Extract the (x, y) coordinate from the center of the cell holding the provided text.  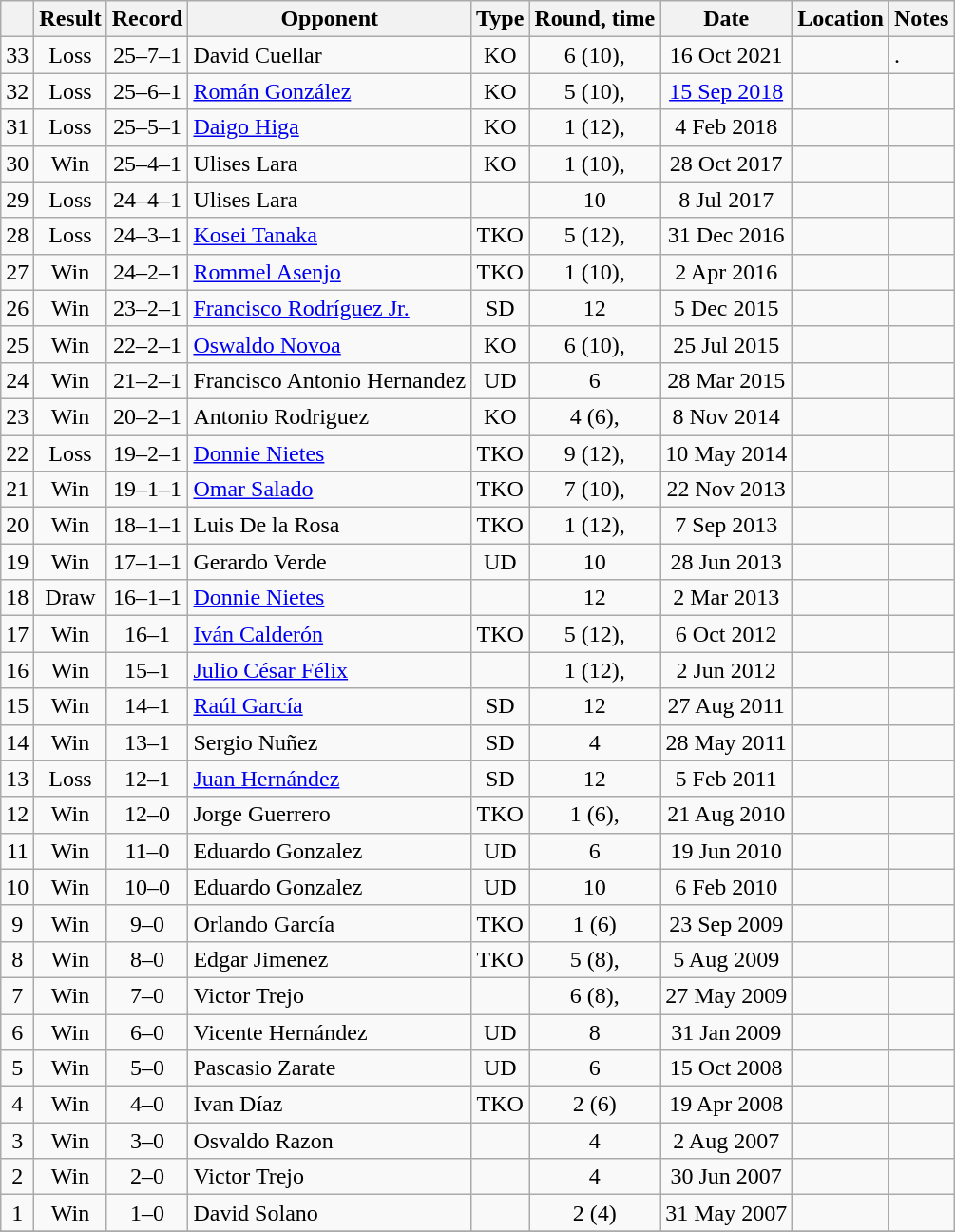
Osvaldo Razon (330, 1141)
1 (17, 1213)
Iván Calderón (330, 634)
Luis De la Rosa (330, 526)
9–0 (147, 923)
18 (17, 598)
5 (8), (595, 959)
31 May 2007 (726, 1213)
27 (17, 272)
23 (17, 416)
2 (4) (595, 1213)
10 May 2014 (726, 453)
33 (17, 55)
30 (17, 164)
17–1–1 (147, 562)
. (921, 55)
25–6–1 (147, 91)
2–0 (147, 1177)
2 Jun 2012 (726, 670)
Jorge Guerrero (330, 815)
19–1–1 (147, 490)
1 (6) (595, 923)
27 May 2009 (726, 995)
Daigo Higa (330, 127)
4 Feb 2018 (726, 127)
2 (6) (595, 1105)
24–3–1 (147, 236)
15 Sep 2018 (726, 91)
Román González (330, 91)
28 Mar 2015 (726, 380)
7 Sep 2013 (726, 526)
Notes (921, 19)
Type (500, 19)
24 (17, 380)
31 (17, 127)
16–1–1 (147, 598)
14 (17, 742)
16 Oct 2021 (726, 55)
19–2–1 (147, 453)
23–2–1 (147, 308)
7–0 (147, 995)
8–0 (147, 959)
Juan Hernández (330, 779)
25–4–1 (147, 164)
2 Mar 2013 (726, 598)
Result (70, 19)
Edgar Jimenez (330, 959)
23 Sep 2009 (726, 923)
25 Jul 2015 (726, 344)
15 (17, 706)
5 Feb 2011 (726, 779)
24–2–1 (147, 272)
3 (17, 1141)
Oswaldo Novoa (330, 344)
31 Dec 2016 (726, 236)
8 Nov 2014 (726, 416)
6 Oct 2012 (726, 634)
16 (17, 670)
1–0 (147, 1213)
31 Jan 2009 (726, 1031)
Rommel Asenjo (330, 272)
12–0 (147, 815)
21 (17, 490)
20–2–1 (147, 416)
25–5–1 (147, 127)
3–0 (147, 1141)
6 (8), (595, 995)
Record (147, 19)
5 (10), (595, 91)
17 (17, 634)
Julio César Félix (330, 670)
Francisco Antonio Hernandez (330, 380)
28 May 2011 (726, 742)
13 (17, 779)
26 (17, 308)
22 (17, 453)
12–1 (147, 779)
30 Jun 2007 (726, 1177)
21 Aug 2010 (726, 815)
13–1 (147, 742)
Vicente Hernández (330, 1031)
Ivan Díaz (330, 1105)
Francisco Rodríguez Jr. (330, 308)
14–1 (147, 706)
1 (6), (595, 815)
19 Apr 2008 (726, 1105)
19 (17, 562)
Orlando García (330, 923)
5–0 (147, 1068)
Gerardo Verde (330, 562)
Omar Salado (330, 490)
11 (17, 851)
6 Feb 2010 (726, 887)
8 Jul 2017 (726, 200)
Draw (70, 598)
11–0 (147, 851)
9 (12), (595, 453)
25 (17, 344)
2 (17, 1177)
6–0 (147, 1031)
29 (17, 200)
22 Nov 2013 (726, 490)
18–1–1 (147, 526)
2 Aug 2007 (726, 1141)
25–7–1 (147, 55)
20 (17, 526)
32 (17, 91)
Raúl García (330, 706)
24–4–1 (147, 200)
Round, time (595, 19)
5 Dec 2015 (726, 308)
28 Jun 2013 (726, 562)
19 Jun 2010 (726, 851)
4 (6), (595, 416)
7 (10), (595, 490)
Date (726, 19)
David Solano (330, 1213)
Antonio Rodriguez (330, 416)
7 (17, 995)
2 Apr 2016 (726, 272)
28 Oct 2017 (726, 164)
Opponent (330, 19)
4–0 (147, 1105)
David Cuellar (330, 55)
Pascasio Zarate (330, 1068)
21–2–1 (147, 380)
27 Aug 2011 (726, 706)
9 (17, 923)
Sergio Nuñez (330, 742)
15–1 (147, 670)
22–2–1 (147, 344)
16–1 (147, 634)
15 Oct 2008 (726, 1068)
10–0 (147, 887)
Location (841, 19)
Kosei Tanaka (330, 236)
5 (17, 1068)
5 Aug 2009 (726, 959)
28 (17, 236)
